Return the [x, y] coordinate for the center point of the cell that contains the specified text.  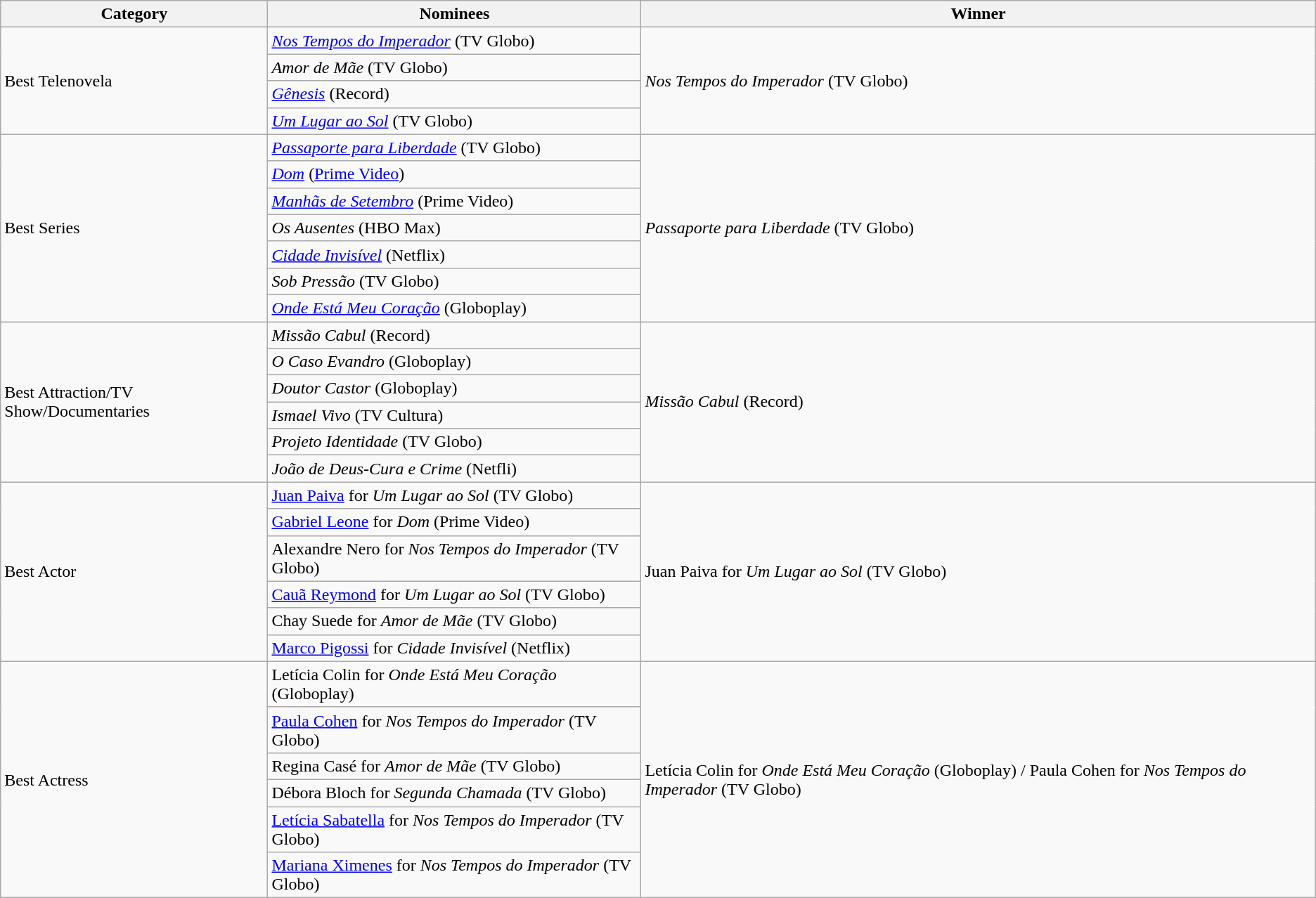
Gabriel Leone for Dom (Prime Video) [454, 522]
Débora Bloch for Segunda Chamada (TV Globo) [454, 793]
Best Series [134, 228]
Os Ausentes (HBO Max) [454, 228]
Mariana Ximenes for Nos Tempos do Imperador (TV Globo) [454, 876]
Best Actress [134, 779]
Letícia Sabatella for Nos Tempos do Imperador (TV Globo) [454, 829]
Amor de Mãe (TV Globo) [454, 67]
Best Actor [134, 572]
Paula Cohen for Nos Tempos do Imperador (TV Globo) [454, 729]
Dom (Prime Video) [454, 174]
Cidade Invisível (Netflix) [454, 254]
Winner [979, 14]
Ismael Vivo (TV Cultura) [454, 415]
Regina Casé for Amor de Mãe (TV Globo) [454, 766]
Letícia Colin for Onde Está Meu Coração (Globoplay) [454, 684]
Nominees [454, 14]
Chay Suede for Amor de Mãe (TV Globo) [454, 621]
Gênesis (Record) [454, 94]
Sob Pressão (TV Globo) [454, 281]
Alexandre Nero for Nos Tempos do Imperador (TV Globo) [454, 558]
Um Lugar ao Sol (TV Globo) [454, 121]
Best Attraction/TV Show/Documentaries [134, 402]
Onde Está Meu Coração (Globoplay) [454, 308]
O Caso Evandro (Globoplay) [454, 362]
Manhãs de Setembro (Prime Video) [454, 201]
Cauã Reymond for Um Lugar ao Sol (TV Globo) [454, 594]
Marco Pigossi for Cidade Invisível (Netflix) [454, 648]
Letícia Colin for Onde Está Meu Coração (Globoplay) / Paula Cohen for Nos Tempos do Imperador (TV Globo) [979, 779]
Category [134, 14]
João de Deus-Cura e Crime (Netfli) [454, 469]
Projeto Identidade (TV Globo) [454, 442]
Doutor Castor (Globoplay) [454, 389]
Best Telenovela [134, 81]
